Detect which cell encompasses the target text, then output its (x, y) center coordinate. 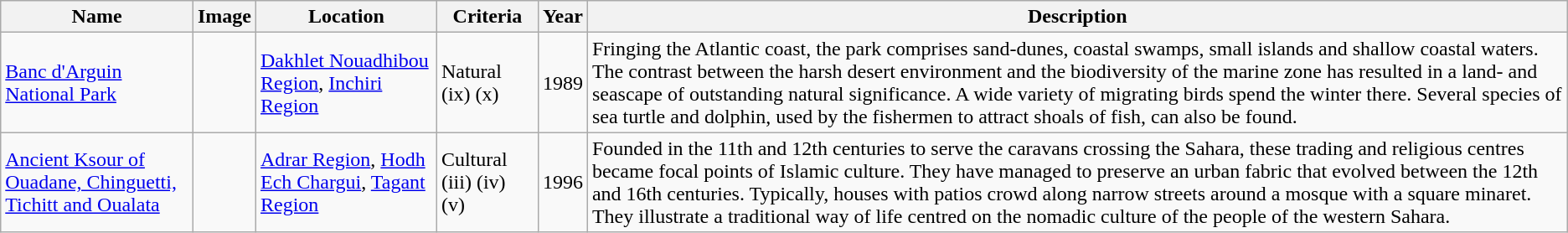
Cultural (iii) (iv) (v) (487, 183)
Ancient Ksour of Ouadane, Chinguetti, Tichitt and Oualata (97, 183)
Year (563, 17)
Criteria (487, 17)
Name (97, 17)
Description (1077, 17)
1989 (563, 82)
Image (224, 17)
1996 (563, 183)
Dakhlet Nouadhibou Region, Inchiri Region (347, 82)
Natural (ix) (x) (487, 82)
Banc d'Arguin National Park (97, 82)
Adrar Region, Hodh Ech Chargui, Tagant Region (347, 183)
Location (347, 17)
